Extract the (x, y) coordinate from the center of the cell holding the provided text.  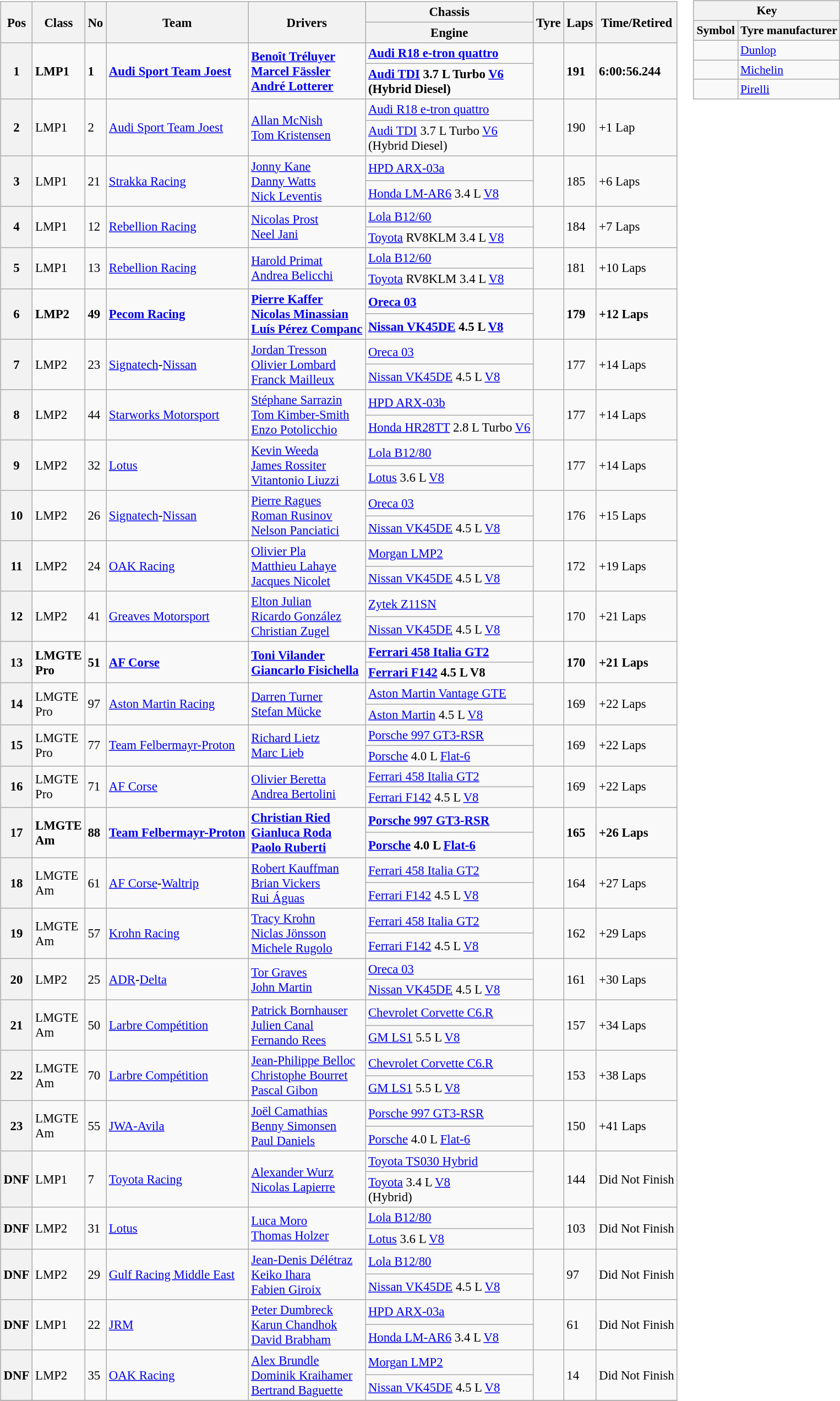
JWA-Avila (177, 1126)
Symbol (716, 30)
+12 Laps (636, 314)
Tyre (548, 22)
Pirelli (789, 89)
Pos (17, 22)
Alexander Wurz Nicolas Lapierre (307, 1179)
Robert Kauffman Brian Vickers Rui Águas (307, 883)
77 (95, 745)
4 (17, 227)
181 (580, 268)
17 (17, 832)
Krohn Racing (177, 934)
103 (580, 1228)
+1 Lap (636, 127)
HPD ARX-03b (449, 402)
150 (580, 1126)
Team (177, 22)
3 (17, 181)
165 (580, 832)
19 (17, 934)
153 (580, 1076)
AF Corse-Waltrip (177, 883)
Jonny Kane Danny Watts Nick Leventis (307, 181)
Benoît Tréluyer Marcel Fässler André Lotterer (307, 71)
+10 Laps (636, 268)
Nicolas Prost Neel Jani (307, 227)
161 (580, 979)
190 (580, 127)
Richard Lietz Marc Lieb (307, 745)
+26 Laps (636, 832)
6 (17, 314)
Aston Martin 4.5 L V8 (449, 714)
5 (17, 268)
Kevin Weeda James Rossiter Vitantonio Liuzzi (307, 465)
18 (17, 883)
Olivier Beretta Andrea Bertolini (307, 786)
Jordan Tresson Olivier Lombard Franck Mailleux (307, 364)
88 (95, 832)
Jean-Philippe Belloc Christophe Bourret Pascal Gibon (307, 1076)
26 (95, 516)
144 (580, 1179)
6:00:56.244 (636, 71)
Tracy Krohn Niclas Jönsson Michele Rugolo (307, 934)
Chassis (449, 12)
+19 Laps (636, 566)
Peter Dumbreck Karun Chandhok David Brabham (307, 1324)
162 (580, 934)
Greaves Motorsport (177, 617)
Joël Camathias Benny Simonsen Paul Daniels (307, 1126)
25 (95, 979)
Drivers (307, 22)
44 (95, 415)
+27 Laps (636, 883)
179 (580, 314)
Toyota 3.4 L V8(Hybrid) (449, 1190)
8 (17, 415)
191 (580, 71)
51 (95, 663)
32 (95, 465)
Strakka Racing (177, 181)
+41 Laps (636, 1126)
Class (58, 22)
+30 Laps (636, 979)
Stéphane Sarrazin Tom Kimber-Smith Enzo Potolicchio (307, 415)
Toyota Racing (177, 1179)
71 (95, 786)
50 (95, 1025)
41 (95, 617)
No (95, 22)
Laps (580, 22)
Dunlop (789, 50)
Gulf Racing Middle East (177, 1274)
Luca Moro Thomas Holzer (307, 1228)
Honda HR28TT 2.8 L Turbo V6 (449, 428)
9 (17, 465)
31 (95, 1228)
176 (580, 516)
164 (580, 883)
+34 Laps (636, 1025)
Jean-Denis Délétraz Keiko Ihara Fabien Giroix (307, 1274)
Aston Martin Vantage GTE (449, 694)
10 (17, 516)
JRM (177, 1324)
Time/Retired (636, 22)
11 (17, 566)
49 (95, 314)
Engine (449, 33)
Toni Vilander Giancarlo Fisichella (307, 663)
Zytek Z11SN (449, 604)
70 (95, 1076)
24 (95, 566)
16 (17, 786)
Michelin (789, 70)
Tor Graves John Martin (307, 979)
Pecom Racing (177, 314)
+7 Laps (636, 227)
Christian Ried Gianluca Roda Paolo Ruberti (307, 832)
Olivier Pla Matthieu Lahaye Jacques Nicolet (307, 566)
172 (580, 566)
+38 Laps (636, 1076)
29 (95, 1274)
Pierre Kaffer Nicolas Minassian Luís Pérez Companc (307, 314)
Key (767, 11)
Alex Brundle Dominik Kraihamer Bertrand Baguette (307, 1375)
Aston Martin Racing (177, 704)
Allan McNish Tom Kristensen (307, 127)
157 (580, 1025)
15 (17, 745)
57 (95, 934)
Tyre manufacturer (789, 30)
185 (580, 181)
Harold Primat Andrea Belicchi (307, 268)
Darren Turner Stefan Mücke (307, 704)
+15 Laps (636, 516)
Starworks Motorsport (177, 415)
+29 Laps (636, 934)
Toyota TS030 Hybrid (449, 1162)
20 (17, 979)
55 (95, 1126)
184 (580, 227)
35 (95, 1375)
Pierre Ragues Roman Rusinov Nelson Panciatici (307, 516)
Elton Julian Ricardo González Christian Zugel (307, 617)
+6 Laps (636, 181)
Patrick Bornhauser Julien Canal Fernando Rees (307, 1025)
ADR-Delta (177, 979)
